Output the (X, Y) coordinate of the center of the cell containing the given text.  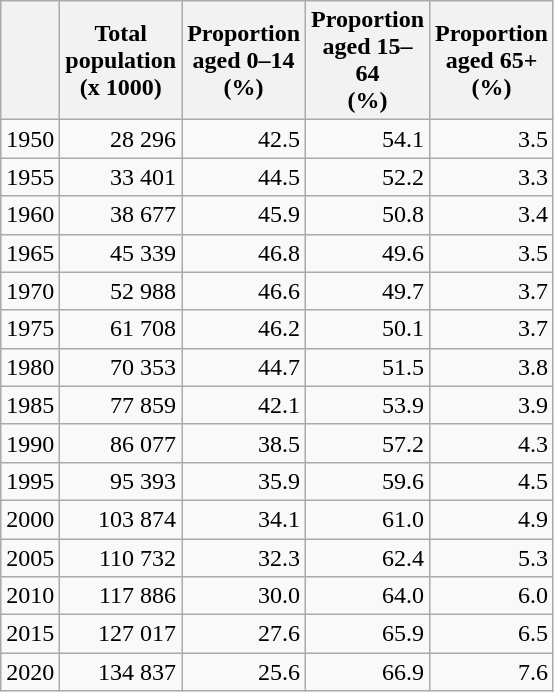
30.0 (244, 596)
32.3 (244, 557)
2015 (30, 634)
95 393 (121, 481)
52.2 (368, 177)
Proportionaged 65+(%) (492, 60)
134 837 (121, 672)
51.5 (368, 367)
110 732 (121, 557)
117 886 (121, 596)
Proportionaged 0–14(%) (244, 60)
45 339 (121, 253)
45.9 (244, 215)
33 401 (121, 177)
2010 (30, 596)
1965 (30, 253)
59.6 (368, 481)
34.1 (244, 519)
70 353 (121, 367)
50.8 (368, 215)
1980 (30, 367)
4.3 (492, 443)
61.0 (368, 519)
65.9 (368, 634)
1955 (30, 177)
3.3 (492, 177)
57.2 (368, 443)
66.9 (368, 672)
86 077 (121, 443)
1985 (30, 405)
53.9 (368, 405)
1990 (30, 443)
6.0 (492, 596)
7.6 (492, 672)
2005 (30, 557)
42.1 (244, 405)
127 017 (121, 634)
Proportionaged 15–64(%) (368, 60)
61 708 (121, 329)
2020 (30, 672)
46.2 (244, 329)
1960 (30, 215)
1970 (30, 291)
28 296 (121, 139)
5.3 (492, 557)
4.9 (492, 519)
52 988 (121, 291)
49.7 (368, 291)
103 874 (121, 519)
77 859 (121, 405)
3.4 (492, 215)
54.1 (368, 139)
46.8 (244, 253)
2000 (30, 519)
46.6 (244, 291)
6.5 (492, 634)
38.5 (244, 443)
Total population (x 1000) (121, 60)
1950 (30, 139)
44.7 (244, 367)
27.6 (244, 634)
49.6 (368, 253)
35.9 (244, 481)
64.0 (368, 596)
25.6 (244, 672)
42.5 (244, 139)
1995 (30, 481)
3.9 (492, 405)
38 677 (121, 215)
1975 (30, 329)
4.5 (492, 481)
44.5 (244, 177)
50.1 (368, 329)
3.8 (492, 367)
62.4 (368, 557)
